Find where the given text appears and provide that cell's center as (X, Y) coordinate. 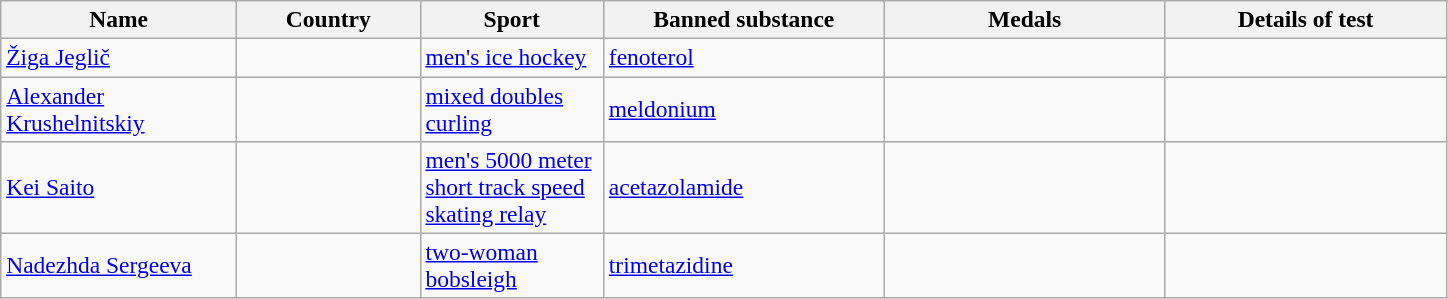
Details of test (1306, 19)
Alexander Krushelnitskiy (119, 108)
meldonium (744, 108)
men's 5000 meter short track speed skating relay (512, 187)
Žiga Jeglič (119, 57)
Name (119, 19)
men's ice hockey (512, 57)
acetazolamide (744, 187)
fenoterol (744, 57)
two-woman bobsleigh (512, 266)
Nadezhda Sergeeva (119, 266)
trimetazidine (744, 266)
Banned substance (744, 19)
mixed doubles curling (512, 108)
Kei Saito (119, 187)
Country (328, 19)
Medals (1024, 19)
Sport (512, 19)
